Output the [X, Y] coordinate of the center of the cell containing the given text.  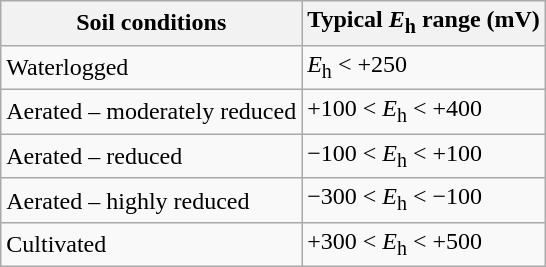
−300 < Eh < −100 [424, 200]
Aerated – reduced [152, 156]
Typical Eh range (mV) [424, 23]
Aerated – highly reduced [152, 200]
Waterlogged [152, 67]
Cultivated [152, 244]
−100 < Eh < +100 [424, 156]
Eh < +250 [424, 67]
+300 < Eh < +500 [424, 244]
Aerated – moderately reduced [152, 111]
Soil conditions [152, 23]
+100 < Eh < +400 [424, 111]
